Find where the given text appears and provide that cell's center as (X, Y) coordinate. 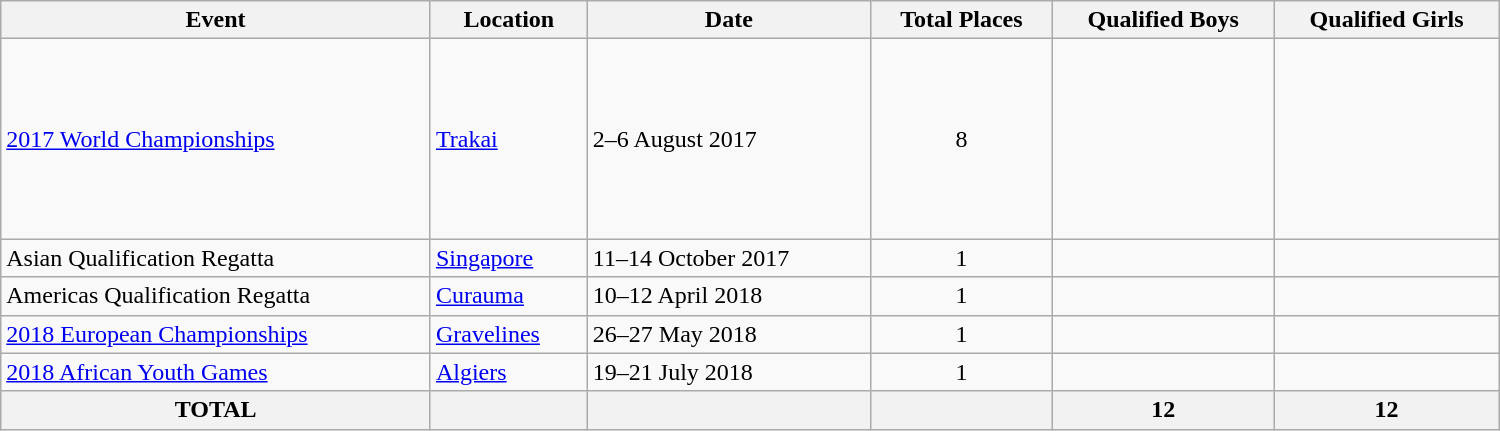
Qualified Girls (1386, 20)
Date (728, 20)
2017 World Championships (216, 139)
TOTAL (216, 410)
Singapore (508, 258)
11–14 October 2017 (728, 258)
Americas Qualification Regatta (216, 296)
8 (961, 139)
10–12 April 2018 (728, 296)
26–27 May 2018 (728, 334)
Curauma (508, 296)
2–6 August 2017 (728, 139)
Gravelines (508, 334)
Algiers (508, 372)
Qualified Boys (1163, 20)
Location (508, 20)
Asian Qualification Regatta (216, 258)
19–21 July 2018 (728, 372)
2018 African Youth Games (216, 372)
Trakai (508, 139)
Event (216, 20)
2018 European Championships (216, 334)
Total Places (961, 20)
